Provide the (x, y) coordinate of the cell's center where the given text is located.  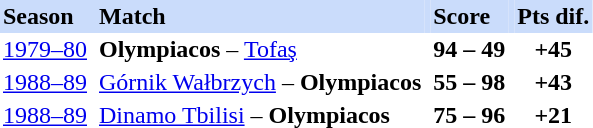
Górnik Wałbrzych – Olympiacos (260, 82)
Pts dif. (553, 16)
55 – 98 (469, 82)
94 – 49 (469, 50)
Match (260, 16)
+45 (553, 50)
Season (45, 16)
Score (469, 16)
1988–89 (45, 82)
1979–80 (45, 50)
+43 (553, 82)
Olympiacos – Tofaş (260, 50)
